For the text-containing cell, return its midpoint in [x, y] coordinate format. 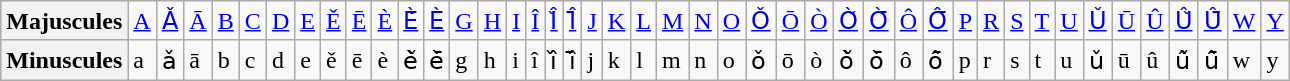
n [703, 60]
r [992, 60]
ǎ [170, 60]
h [492, 60]
Î̌ [554, 21]
Î̄ [572, 21]
Û̄ [1212, 21]
E [308, 21]
Ô̄ [938, 21]
Ě [333, 21]
ô̄ [938, 60]
Ē [359, 21]
s [1017, 60]
U [1069, 21]
ǔ [1098, 60]
Ǎ [170, 21]
t [1042, 60]
ē [359, 60]
ò̌ [848, 60]
ò̄ [880, 60]
M [672, 21]
Ǒ [762, 21]
p [965, 60]
e [308, 60]
è [385, 60]
È̄ [437, 21]
û [1155, 60]
l [644, 60]
S [1017, 21]
Ō [790, 21]
c [252, 60]
î [536, 60]
Y [1275, 21]
N [703, 21]
R [992, 21]
È̌ [411, 21]
A [142, 21]
Minuscules [64, 60]
g [464, 60]
I [516, 21]
P [965, 21]
î̄ [572, 60]
i [516, 60]
H [492, 21]
D [280, 21]
ò [819, 60]
b [226, 60]
d [280, 60]
Ò̄ [880, 21]
Ò̌ [848, 21]
û̌ [1184, 60]
T [1042, 21]
Ò [819, 21]
Ô [908, 21]
W [1244, 21]
û̄ [1212, 60]
B [226, 21]
Majuscules [64, 21]
y [1275, 60]
G [464, 21]
j [592, 60]
è̄ [437, 60]
Ū [1126, 21]
È [385, 21]
ō [790, 60]
è̌ [411, 60]
ě [333, 60]
m [672, 60]
w [1244, 60]
Î [536, 21]
Û [1155, 21]
Ā [198, 21]
C [252, 21]
o [731, 60]
J [592, 21]
Û̌ [1184, 21]
u [1069, 60]
K [616, 21]
k [616, 60]
Ǔ [1098, 21]
L [644, 21]
ô [908, 60]
î̌ [554, 60]
ū [1126, 60]
a [142, 60]
ǒ [762, 60]
O [731, 21]
ā [198, 60]
